Detect which cell encompasses the target text, then output its [X, Y] center coordinate. 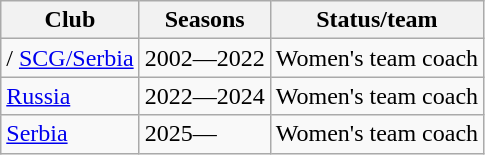
2002—2022 [204, 58]
Status/team [376, 20]
Russia [70, 96]
Seasons [204, 20]
Serbia [70, 134]
/ SCG/Serbia [70, 58]
Club [70, 20]
2025— [204, 134]
2022—2024 [204, 96]
